Scan for the cell matching the given text and deliver its [x, y] coordinate at center. 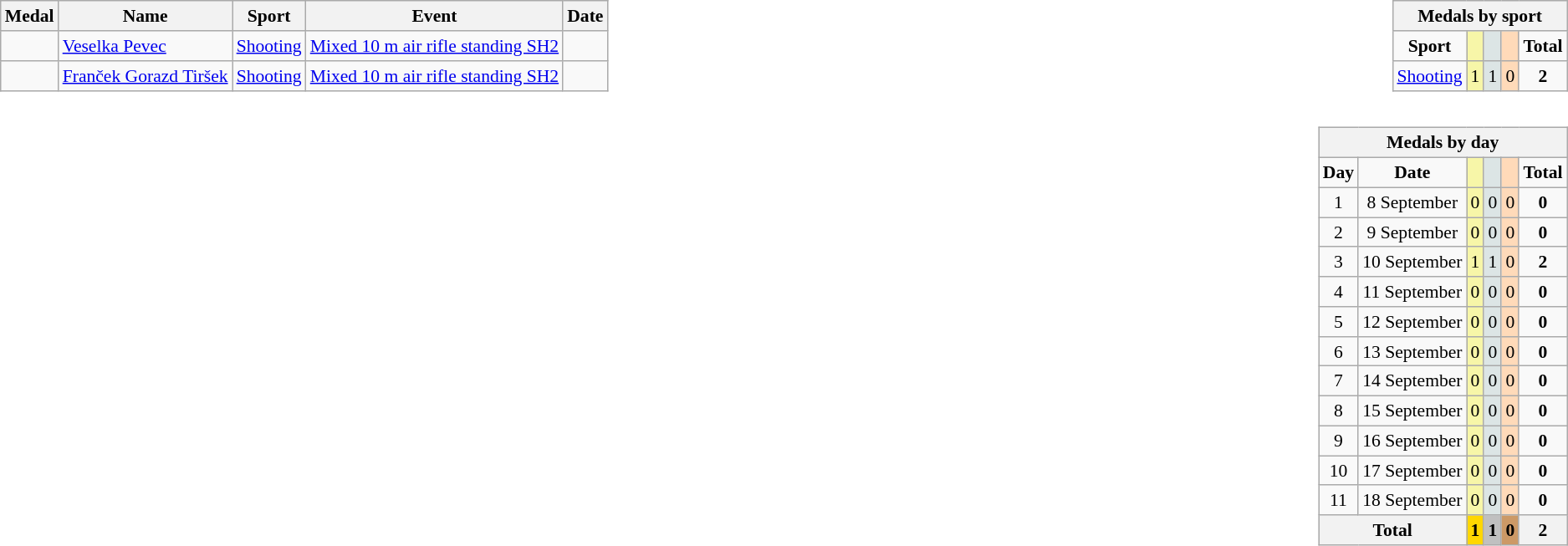
9 September [1412, 232]
8 [1338, 411]
8 September [1412, 202]
11 [1338, 500]
Medals by sport [1479, 16]
7 [1338, 381]
10 [1338, 471]
17 September [1412, 471]
12 September [1412, 322]
16 September [1412, 441]
5 [1338, 322]
Franček Gorazd Tiršek [146, 76]
13 September [1412, 351]
11 September [1412, 292]
4 [1338, 292]
10 September [1412, 262]
Veselka Pevec [146, 46]
14 September [1412, 381]
18 September [1412, 500]
15 September [1412, 411]
6 [1338, 351]
9 [1338, 441]
Day [1338, 173]
Event [435, 16]
Medal [30, 16]
Medals by day [1443, 143]
3 [1338, 262]
Name [146, 16]
